Find where the given text appears and provide that cell's center as (X, Y) coordinate. 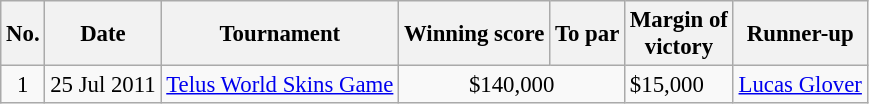
Margin ofvictory (680, 34)
Runner-up (800, 34)
Lucas Glover (800, 85)
25 Jul 2011 (103, 85)
No. (23, 34)
1 (23, 85)
Telus World Skins Game (280, 85)
Date (103, 34)
$15,000 (680, 85)
To par (588, 34)
$140,000 (512, 85)
Tournament (280, 34)
Winning score (474, 34)
